From the cell containing the given text, extract its center point as [x, y] coordinate. 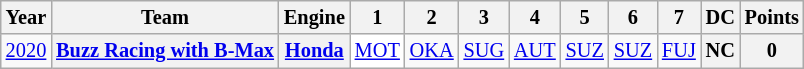
Team [165, 17]
NC [720, 51]
4 [535, 17]
3 [484, 17]
FUJ [679, 51]
OKA [432, 51]
2 [432, 17]
1 [378, 17]
6 [633, 17]
MOT [378, 51]
Points [772, 17]
Honda [314, 51]
0 [772, 51]
2020 [26, 51]
Year [26, 17]
AUT [535, 51]
DC [720, 17]
Buzz Racing with B-Max [165, 51]
Engine [314, 17]
5 [585, 17]
7 [679, 17]
SUG [484, 51]
